Return [x, y] of the center of cell containing provided text 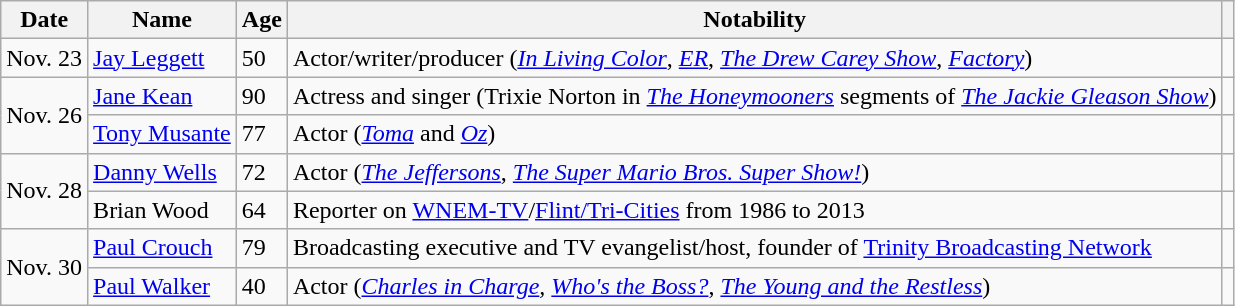
Nov. 23 [44, 58]
50 [262, 58]
77 [262, 134]
Actor (Toma and Oz) [754, 134]
Actor (The Jeffersons, The Super Mario Bros. Super Show!) [754, 172]
Tony Musante [162, 134]
Name [162, 20]
Nov. 30 [44, 267]
Danny Wells [162, 172]
Actress and singer (Trixie Norton in The Honeymooners segments of The Jackie Gleason Show) [754, 96]
Notability [754, 20]
Nov. 26 [44, 115]
79 [262, 248]
Age [262, 20]
Paul Crouch [162, 248]
Brian Wood [162, 210]
Actor (Charles in Charge, Who's the Boss?, The Young and the Restless) [754, 286]
Nov. 28 [44, 191]
72 [262, 172]
40 [262, 286]
90 [262, 96]
Date [44, 20]
Paul Walker [162, 286]
Jane Kean [162, 96]
64 [262, 210]
Reporter on WNEM-TV/Flint/Tri-Cities from 1986 to 2013 [754, 210]
Broadcasting executive and TV evangelist/host, founder of Trinity Broadcasting Network [754, 248]
Jay Leggett [162, 58]
Actor/writer/producer (In Living Color, ER, The Drew Carey Show, Factory) [754, 58]
